Return (x, y) of the center of cell containing provided text 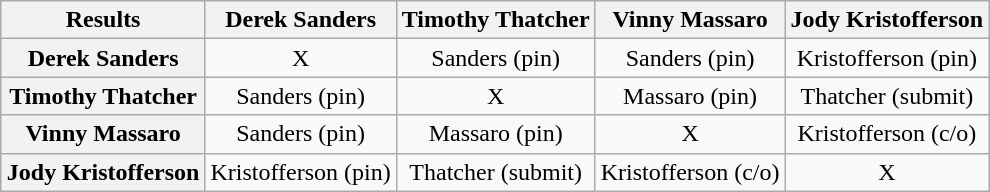
Results (103, 20)
